Locate the cell with the specified text and output its (x, y) center coordinate. 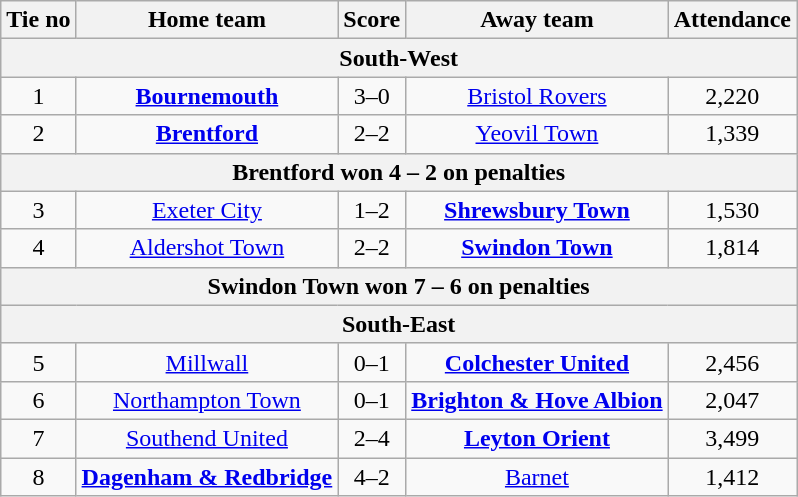
1 (38, 96)
1,814 (732, 248)
4–2 (372, 477)
Tie no (38, 20)
3–0 (372, 96)
Northampton Town (207, 400)
Attendance (732, 20)
1,530 (732, 210)
Brentford (207, 134)
2–4 (372, 438)
Exeter City (207, 210)
Away team (537, 20)
3 (38, 210)
Home team (207, 20)
5 (38, 362)
2,220 (732, 96)
Score (372, 20)
8 (38, 477)
1,339 (732, 134)
Brentford won 4 – 2 on penalties (399, 172)
6 (38, 400)
Barnet (537, 477)
2 (38, 134)
4 (38, 248)
Southend United (207, 438)
2,456 (732, 362)
Brighton & Hove Albion (537, 400)
1,412 (732, 477)
2,047 (732, 400)
Shrewsbury Town (537, 210)
South-West (399, 58)
Yeovil Town (537, 134)
Colchester United (537, 362)
Swindon Town won 7 – 6 on penalties (399, 286)
3,499 (732, 438)
Dagenham & Redbridge (207, 477)
Leyton Orient (537, 438)
Swindon Town (537, 248)
1–2 (372, 210)
South-East (399, 324)
Bournemouth (207, 96)
Aldershot Town (207, 248)
Bristol Rovers (537, 96)
7 (38, 438)
Millwall (207, 362)
